Scan for the cell matching the given text and deliver its (X, Y) coordinate at center. 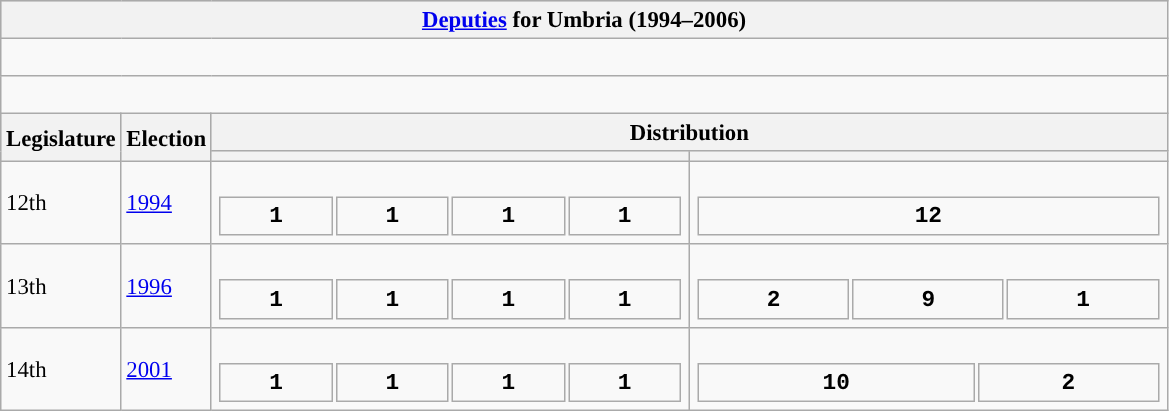
10 2 (928, 368)
10 (836, 382)
9 (928, 300)
2 9 1 (928, 286)
Legislature (61, 138)
Distribution (689, 133)
1996 (166, 286)
2001 (166, 368)
14th (61, 368)
Election (166, 138)
13th (61, 286)
Deputies for Umbria (1994–2006) (584, 20)
12th (61, 204)
1994 (166, 204)
